Provide the [X, Y] coordinate of the cell's center where the given text is located.  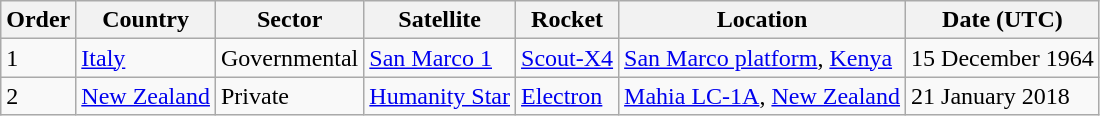
Satellite [440, 20]
San Marco platform, Kenya [762, 58]
Mahia LC-1A, New Zealand [762, 96]
Order [38, 20]
Governmental [289, 58]
Country [146, 20]
2 [38, 96]
Scout-X4 [568, 58]
Sector [289, 20]
San Marco 1 [440, 58]
Italy [146, 58]
Rocket [568, 20]
Location [762, 20]
1 [38, 58]
New Zealand [146, 96]
Private [289, 96]
Electron [568, 96]
21 January 2018 [1003, 96]
Humanity Star [440, 96]
Date (UTC) [1003, 20]
15 December 1964 [1003, 58]
